Scan for the cell matching the given text and deliver its (X, Y) coordinate at center. 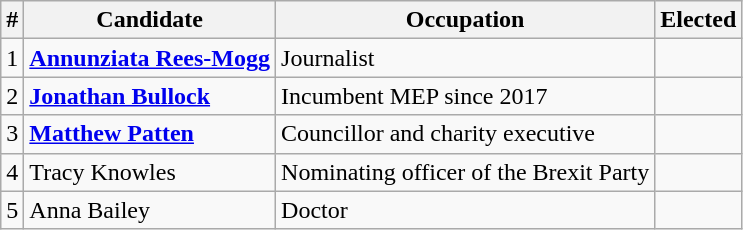
Matthew Patten (150, 134)
Tracy Knowles (150, 172)
Nominating officer of the Brexit Party (466, 172)
Journalist (466, 58)
# (12, 20)
Anna Bailey (150, 210)
Incumbent MEP since 2017 (466, 96)
Doctor (466, 210)
3 (12, 134)
Jonathan Bullock (150, 96)
Councillor and charity executive (466, 134)
5 (12, 210)
Elected (698, 20)
2 (12, 96)
Candidate (150, 20)
1 (12, 58)
Annunziata Rees-Mogg (150, 58)
Occupation (466, 20)
4 (12, 172)
